Extract the [X, Y] coordinate from the center of the cell holding the provided text.  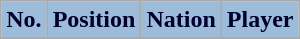
Position [94, 20]
No. [24, 20]
Player [260, 20]
Nation [181, 20]
